From the cell containing the given text, extract its center point as (X, Y) coordinate. 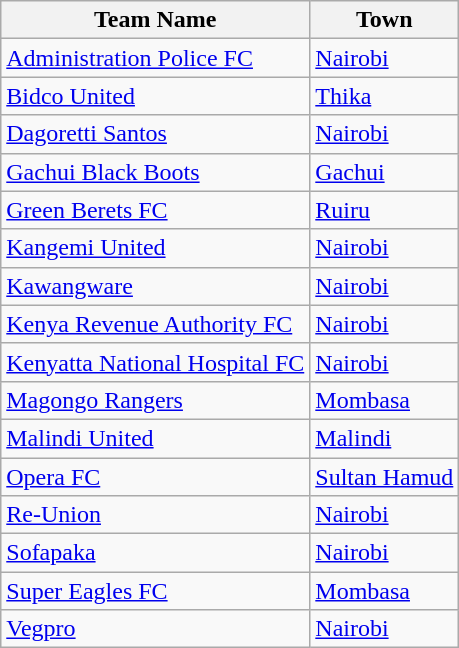
Ruiru (384, 210)
Bidco United (156, 96)
Town (384, 20)
Kawangware (156, 286)
Dagoretti Santos (156, 134)
Gachui (384, 172)
Green Berets FC (156, 210)
Sultan Hamud (384, 477)
Kenya Revenue Authority FC (156, 324)
Kenyatta National Hospital FC (156, 362)
Administration Police FC (156, 58)
Malindi United (156, 438)
Super Eagles FC (156, 591)
Re-Union (156, 515)
Gachui Black Boots (156, 172)
Opera FC (156, 477)
Team Name (156, 20)
Malindi (384, 438)
Kangemi United (156, 248)
Sofapaka (156, 553)
Magongo Rangers (156, 400)
Vegpro (156, 629)
Thika (384, 96)
